Output the (x, y) coordinate of the center of the cell containing the given text.  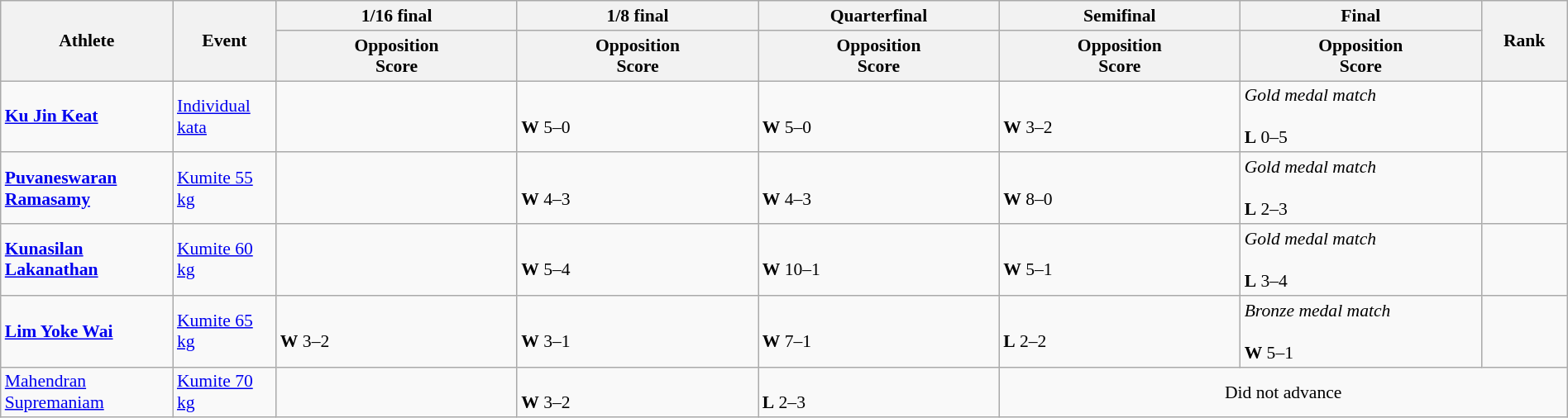
Kumite 55 kg (225, 188)
Gold medal matchL 0–5 (1361, 117)
Bronze medal matchW 5–1 (1361, 332)
Kunasilan Lakanathan (87, 259)
1/16 final (397, 16)
Semifinal (1120, 16)
L 2–3 (878, 392)
W 5–1 (1120, 259)
L 2–2 (1120, 332)
Rank (1524, 41)
Gold medal matchL 2–3 (1361, 188)
W 3–1 (637, 332)
Athlete (87, 41)
Quarterfinal (878, 16)
Kumite 60 kg (225, 259)
Event (225, 41)
Kumite 65 kg (225, 332)
Individual kata (225, 117)
1/8 final (637, 16)
Puvaneswaran Ramasamy (87, 188)
W 7–1 (878, 332)
Ku Jin Keat (87, 117)
Kumite 70 kg (225, 392)
Mahendran Supremaniam (87, 392)
W 5–4 (637, 259)
Did not advance (1284, 392)
W 10–1 (878, 259)
W 8–0 (1120, 188)
Gold medal matchL 3–4 (1361, 259)
Final (1361, 16)
Lim Yoke Wai (87, 332)
